Return the [X, Y] coordinate for the center point of the cell that contains the specified text.  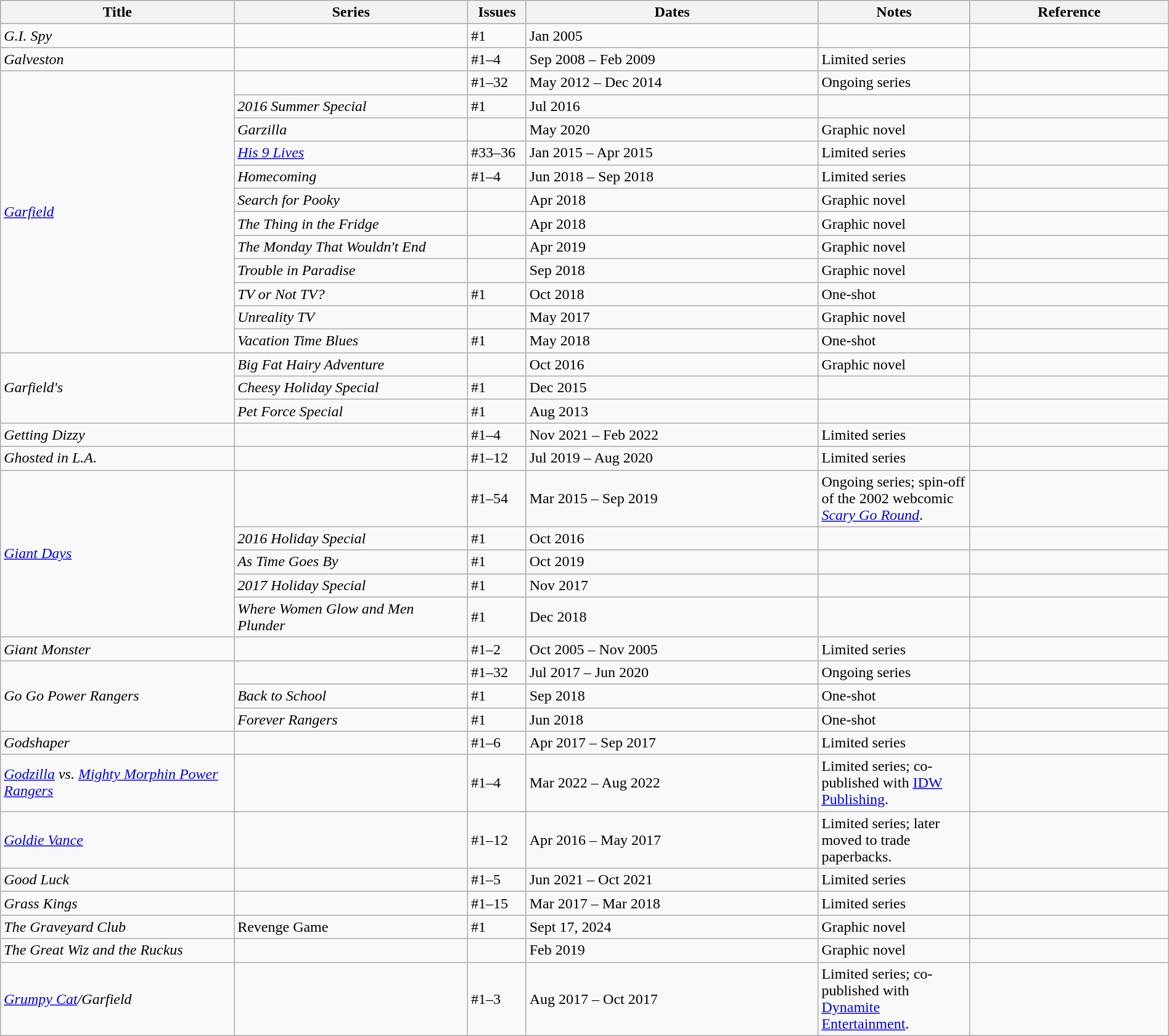
Search for Pooky [351, 200]
Garfield [117, 212]
Aug 2013 [672, 411]
Jul 2019 – Aug 2020 [672, 458]
#1–5 [497, 880]
The Graveyard Club [117, 927]
Oct 2018 [672, 294]
#1–15 [497, 903]
His 9 Lives [351, 153]
Jan 2015 – Apr 2015 [672, 153]
Jun 2021 – Oct 2021 [672, 880]
Go Go Power Rangers [117, 696]
Series [351, 12]
Dec 2018 [672, 617]
Reference [1069, 12]
May 2017 [672, 318]
Grumpy Cat/Garfield [117, 999]
2016 Holiday Special [351, 538]
#33–36 [497, 153]
G.I. Spy [117, 36]
#1–6 [497, 743]
Giant Days [117, 554]
Revenge Game [351, 927]
The Thing in the Fridge [351, 223]
Dates [672, 12]
Nov 2021 – Feb 2022 [672, 435]
Limited series; co-published with IDW Publishing. [894, 783]
Nov 2017 [672, 585]
May 2018 [672, 341]
Galveston [117, 59]
Jun 2018 – Sep 2018 [672, 176]
Sept 17, 2024 [672, 927]
Ongoing series; spin-off of the 2002 webcomic Scary Go Round. [894, 498]
Mar 2017 – Mar 2018 [672, 903]
Homecoming [351, 176]
Jan 2005 [672, 36]
2017 Holiday Special [351, 585]
Forever Rangers [351, 720]
2016 Summer Special [351, 106]
Apr 2019 [672, 247]
The Great Wiz and the Ruckus [117, 950]
TV or Not TV? [351, 294]
Apr 2016 – May 2017 [672, 840]
Oct 2005 – Nov 2005 [672, 649]
Goldie Vance [117, 840]
Notes [894, 12]
Garzilla [351, 129]
Mar 2022 – Aug 2022 [672, 783]
Good Luck [117, 880]
As Time Goes By [351, 562]
Pet Force Special [351, 411]
Limited series; co-published with Dynamite Entertainment. [894, 999]
#1–54 [497, 498]
Jul 2016 [672, 106]
Garfield's [117, 388]
Jun 2018 [672, 720]
Mar 2015 – Sep 2019 [672, 498]
Feb 2019 [672, 950]
Big Fat Hairy Adventure [351, 364]
Godshaper [117, 743]
Trouble in Paradise [351, 270]
Vacation Time Blues [351, 341]
Giant Monster [117, 649]
Apr 2017 – Sep 2017 [672, 743]
May 2012 – Dec 2014 [672, 83]
Limited series; later moved to trade paperbacks. [894, 840]
Issues [497, 12]
Getting Dizzy [117, 435]
Grass Kings [117, 903]
Aug 2017 – Oct 2017 [672, 999]
#1–2 [497, 649]
Jul 2017 – Jun 2020 [672, 672]
Unreality TV [351, 318]
Cheesy Holiday Special [351, 388]
May 2020 [672, 129]
Where Women Glow and Men Plunder [351, 617]
Back to School [351, 696]
Godzilla vs. Mighty Morphin Power Rangers [117, 783]
Title [117, 12]
Ghosted in L.A. [117, 458]
#1–3 [497, 999]
Sep 2008 – Feb 2009 [672, 59]
The Monday That Wouldn't End [351, 247]
Oct 2019 [672, 562]
Dec 2015 [672, 388]
